Extract the (x, y) coordinate from the center of the cell holding the provided text.  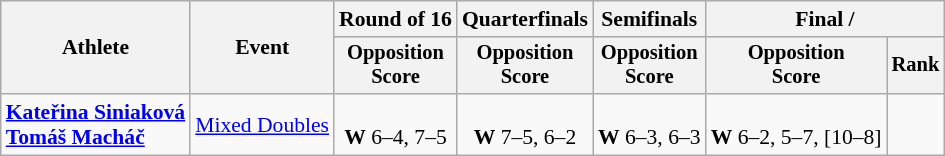
Rank (916, 66)
Final / (826, 19)
W 6–4, 7–5 (396, 124)
Mixed Doubles (262, 124)
Round of 16 (396, 19)
W 6–3, 6–3 (650, 124)
Quarterfinals (525, 19)
W 6–2, 5–7, [10–8] (796, 124)
Event (262, 48)
Semifinals (650, 19)
W 7–5, 6–2 (525, 124)
Athlete (96, 48)
Kateřina SiniakováTomáš Macháč (96, 124)
